Locate the cell with the specified text and output its (X, Y) center coordinate. 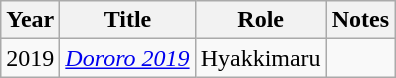
Notes (360, 20)
Year (30, 20)
Title (128, 20)
Role (260, 20)
Dororo 2019 (128, 58)
2019 (30, 58)
Hyakkimaru (260, 58)
